For the text-containing cell, return its midpoint in [X, Y] coordinate format. 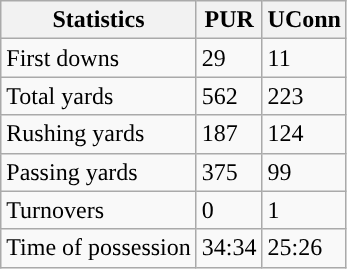
Turnovers [99, 210]
Rushing yards [99, 134]
Passing yards [99, 172]
29 [229, 58]
562 [229, 96]
Total yards [99, 96]
1 [304, 210]
99 [304, 172]
11 [304, 58]
34:34 [229, 248]
Statistics [99, 20]
375 [229, 172]
Time of possession [99, 248]
25:26 [304, 248]
First downs [99, 58]
UConn [304, 20]
PUR [229, 20]
0 [229, 210]
124 [304, 134]
223 [304, 96]
187 [229, 134]
